Output the [x, y] coordinate of the center of the cell containing the given text.  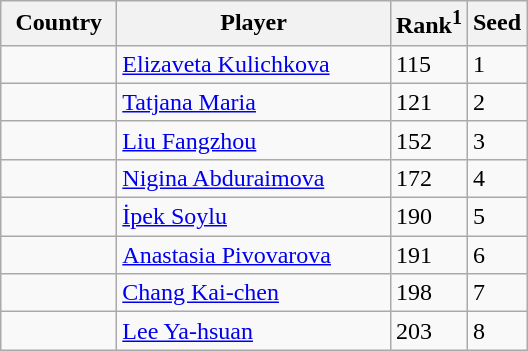
152 [428, 140]
121 [428, 102]
Lee Ya-hsuan [254, 331]
Elizaveta Kulichkova [254, 64]
Liu Fangzhou [254, 140]
Tatjana Maria [254, 102]
8 [496, 331]
5 [496, 217]
203 [428, 331]
Rank1 [428, 24]
115 [428, 64]
190 [428, 217]
172 [428, 178]
Country [59, 24]
191 [428, 255]
Anastasia Pivovarova [254, 255]
Player [254, 24]
6 [496, 255]
2 [496, 102]
7 [496, 293]
1 [496, 64]
Seed [496, 24]
198 [428, 293]
3 [496, 140]
Chang Kai-chen [254, 293]
4 [496, 178]
Nigina Abduraimova [254, 178]
İpek Soylu [254, 217]
